Determine the (x, y) coordinate at the center of the cell enclosing the given text.  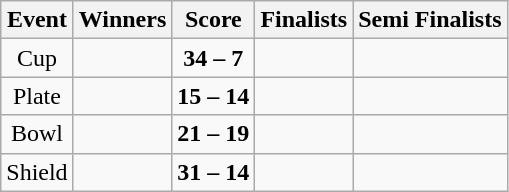
Finalists (304, 20)
Bowl (37, 134)
Semi Finalists (430, 20)
15 – 14 (214, 96)
Cup (37, 58)
Shield (37, 172)
Event (37, 20)
Plate (37, 96)
Score (214, 20)
34 – 7 (214, 58)
31 – 14 (214, 172)
21 – 19 (214, 134)
Winners (122, 20)
